Return [x, y] of the center of cell containing provided text 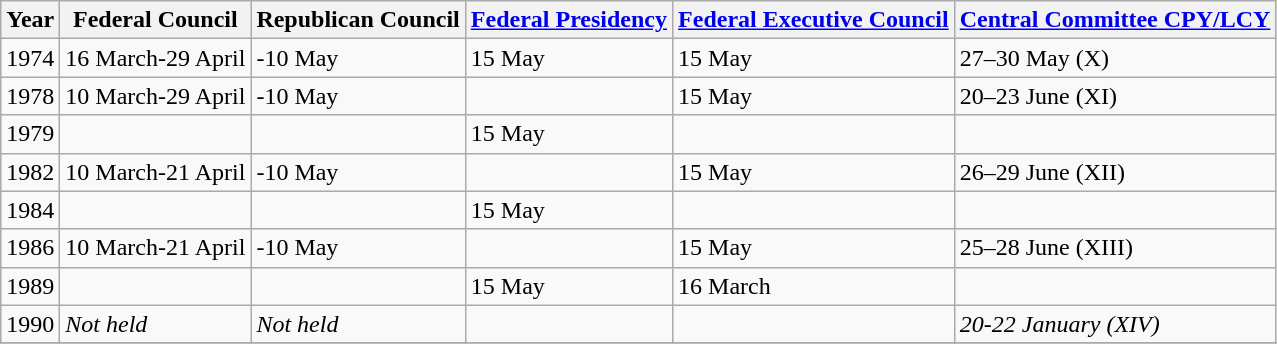
10 March-29 April [156, 96]
16 March [814, 286]
Federal Executive Council [814, 20]
1984 [30, 210]
Central Committee CPY/LCY [1115, 20]
1974 [30, 58]
27–30 May (X) [1115, 58]
1979 [30, 134]
Year [30, 20]
1990 [30, 324]
26–29 June (XII) [1115, 172]
1978 [30, 96]
25–28 June (XIII) [1115, 248]
1982 [30, 172]
16 March-29 April [156, 58]
20–23 June (XI) [1115, 96]
Federal Council [156, 20]
20-22 January (XIV) [1115, 324]
Republican Council [358, 20]
Federal Presidency [568, 20]
1986 [30, 248]
1989 [30, 286]
